For the text-containing cell, return its midpoint in [X, Y] coordinate format. 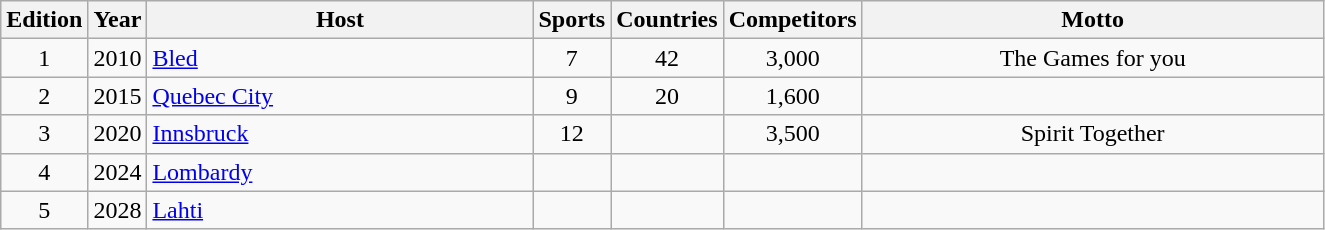
7 [572, 58]
3,500 [792, 134]
Countries [667, 20]
2024 [118, 172]
2015 [118, 96]
Bled [340, 58]
Motto [1092, 20]
Competitors [792, 20]
Lahti [340, 210]
3,000 [792, 58]
2 [44, 96]
4 [44, 172]
Lombardy [340, 172]
5 [44, 210]
42 [667, 58]
2028 [118, 210]
9 [572, 96]
Sports [572, 20]
3 [44, 134]
20 [667, 96]
2020 [118, 134]
Innsbruck [340, 134]
Quebec City [340, 96]
2010 [118, 58]
1,600 [792, 96]
Host [340, 20]
The Games for you [1092, 58]
Year [118, 20]
1 [44, 58]
12 [572, 134]
Spirit Together [1092, 134]
Edition [44, 20]
